Find where the given text appears and provide that cell's center as [x, y] coordinate. 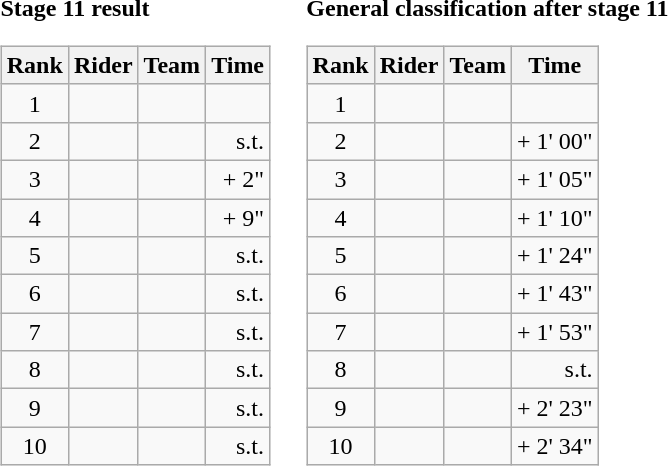
+ 1' 05" [554, 179]
+ 2' 23" [554, 408]
+ 1' 43" [554, 294]
+ 1' 24" [554, 256]
+ 1' 00" [554, 141]
+ 9" [238, 217]
+ 2" [238, 179]
+ 2' 34" [554, 446]
+ 1' 53" [554, 332]
+ 1' 10" [554, 217]
